Capture the cell that displays the provided text and extract its (X, Y) central coordinate. 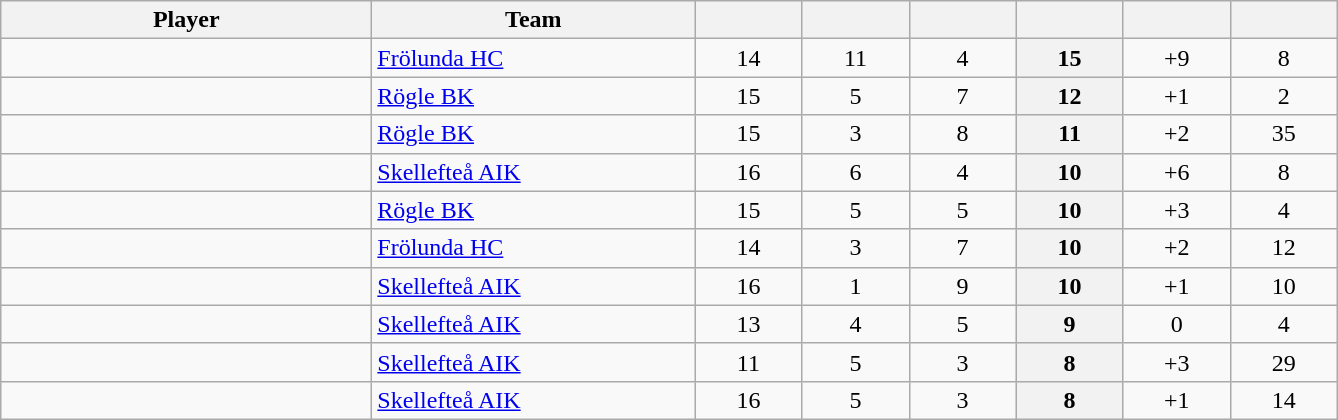
6 (856, 172)
1 (856, 286)
35 (1284, 134)
Team (534, 20)
29 (1284, 362)
0 (1176, 324)
+6 (1176, 172)
2 (1284, 96)
13 (748, 324)
+9 (1176, 58)
Player (186, 20)
